Output the [x, y] coordinate of the center of the cell containing the given text.  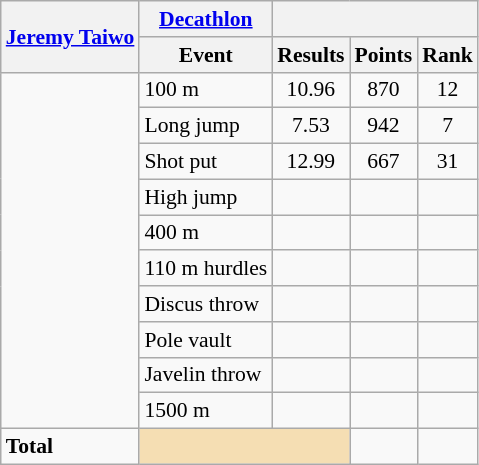
High jump [206, 197]
400 m [206, 233]
12.99 [310, 162]
942 [384, 126]
100 m [206, 90]
Decathlon [206, 19]
1500 m [206, 411]
10.96 [310, 90]
Rank [448, 55]
Discus throw [206, 304]
Pole vault [206, 340]
Results [310, 55]
7 [448, 126]
12 [448, 90]
870 [384, 90]
110 m hurdles [206, 269]
Points [384, 55]
Total [70, 447]
Javelin throw [206, 375]
7.53 [310, 126]
Long jump [206, 126]
667 [384, 162]
Jeremy Taiwo [70, 36]
Event [206, 55]
Shot put [206, 162]
31 [448, 162]
